Extract the [x, y] coordinate from the center of the cell holding the provided text.  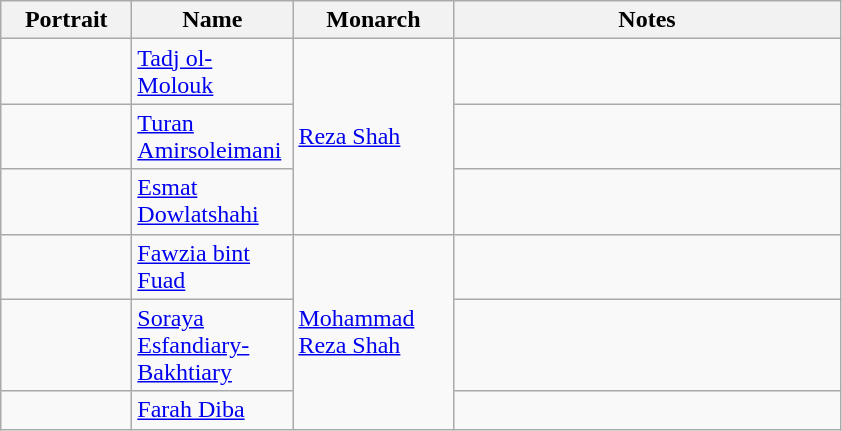
Notes [647, 20]
Portrait [66, 20]
Fawzia bint Fuad [212, 266]
Monarch [374, 20]
Esmat Dowlatshahi [212, 202]
Reza Shah [374, 136]
Soraya Esfandiary-Bakhtiary [212, 345]
Turan Amirsoleimani [212, 136]
Farah Diba [212, 410]
Mohammad Reza Shah [374, 332]
Name [212, 20]
Tadj ol-Molouk [212, 72]
